Locate the cell with the specified text and output its (x, y) center coordinate. 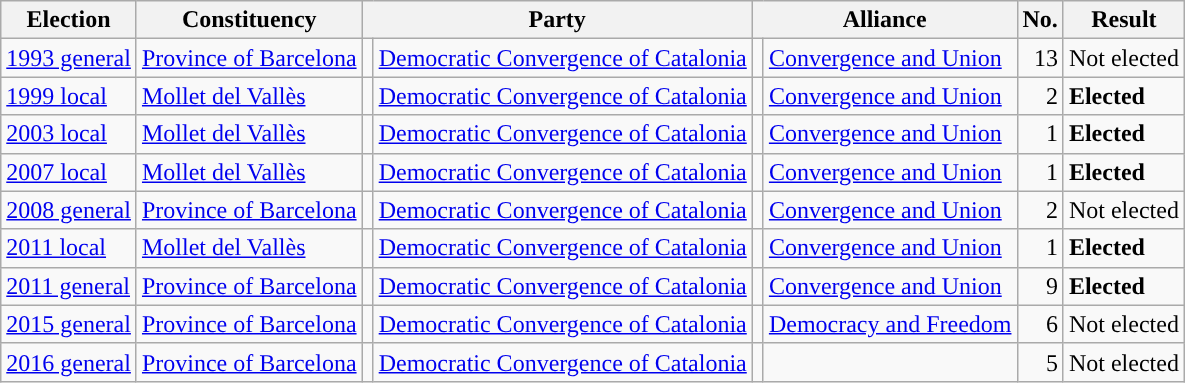
Result (1124, 20)
2007 local (69, 172)
2011 local (69, 248)
2011 general (69, 286)
1993 general (69, 58)
6 (1040, 324)
No. (1040, 20)
2008 general (69, 210)
1999 local (69, 96)
2015 general (69, 324)
Alliance (884, 20)
13 (1040, 58)
Constituency (249, 20)
Party (557, 20)
9 (1040, 286)
5 (1040, 362)
Election (69, 20)
2016 general (69, 362)
Democracy and Freedom (890, 324)
2003 local (69, 134)
